Determine the (X, Y) coordinate at the center of the cell enclosing the given text.  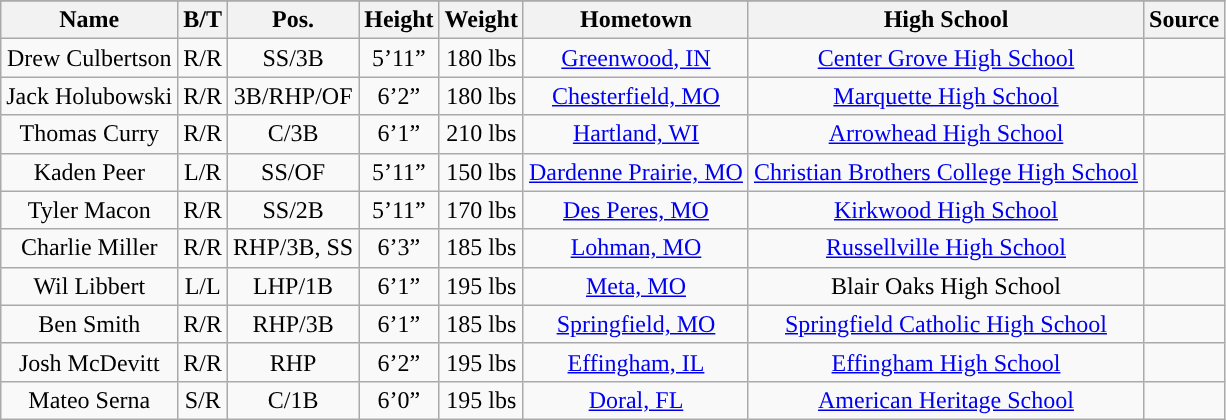
L/L (203, 286)
Lohman, MO (636, 248)
Name (90, 20)
Drew Culbertson (90, 58)
Hartland, WI (636, 134)
Effingham High School (946, 362)
Russellville High School (946, 248)
Kaden Peer (90, 172)
Effingham, IL (636, 362)
Height (399, 20)
Christian Brothers College High School (946, 172)
Blair Oaks High School (946, 286)
RHP (294, 362)
High School (946, 20)
Josh McDevitt (90, 362)
Des Peres, MO (636, 210)
C/1B (294, 400)
SS/OF (294, 172)
RHP/3B, SS (294, 248)
Meta, MO (636, 286)
C/3B (294, 134)
Mateo Serna (90, 400)
Kirkwood High School (946, 210)
Dardenne Prairie, MO (636, 172)
150 lbs (481, 172)
Source (1184, 20)
Springfield Catholic High School (946, 324)
Charlie Miller (90, 248)
L/R (203, 172)
Springfield, MO (636, 324)
6’3” (399, 248)
Pos. (294, 20)
SS/2B (294, 210)
Thomas Curry (90, 134)
Weight (481, 20)
RHP/3B (294, 324)
Tyler Macon (90, 210)
B/T (203, 20)
LHP/1B (294, 286)
170 lbs (481, 210)
Hometown (636, 20)
SS/3B (294, 58)
3B/RHP/OF (294, 96)
S/R (203, 400)
210 lbs (481, 134)
6’0” (399, 400)
Greenwood, IN (636, 58)
Jack Holubowski (90, 96)
Doral, FL (636, 400)
Center Grove High School (946, 58)
Wil Libbert (90, 286)
Arrowhead High School (946, 134)
Marquette High School (946, 96)
American Heritage School (946, 400)
Chesterfield, MO (636, 96)
Ben Smith (90, 324)
